Provide the [X, Y] coordinate of the cell's center where the given text is located.  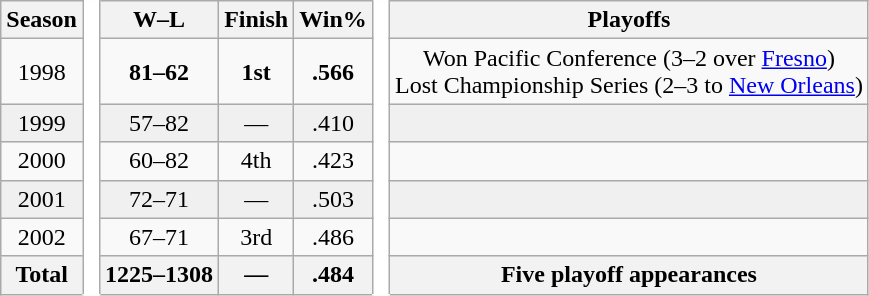
60–82 [160, 161]
Five playoff appearances [628, 275]
W–L [160, 20]
Win% [334, 20]
81–62 [160, 72]
72–71 [160, 199]
67–71 [160, 237]
2002 [42, 237]
2000 [42, 161]
.566 [334, 72]
1999 [42, 123]
Total [42, 275]
.410 [334, 123]
.484 [334, 275]
1225–1308 [160, 275]
4th [256, 161]
Season [42, 20]
.486 [334, 237]
Playoffs [628, 20]
2001 [42, 199]
57–82 [160, 123]
Finish [256, 20]
.423 [334, 161]
Won Pacific Conference (3–2 over Fresno)Lost Championship Series (2–3 to New Orleans) [628, 72]
1st [256, 72]
3rd [256, 237]
1998 [42, 72]
.503 [334, 199]
